Provide the [x, y] coordinate of the cell's center where the given text is located.  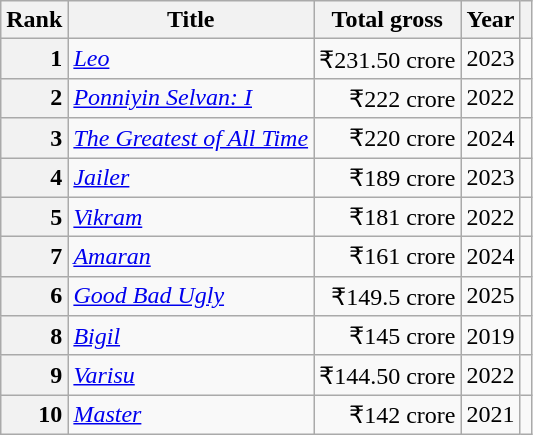
Year [490, 20]
5 [34, 217]
2 [34, 98]
Title [191, 20]
₹142 crore [388, 415]
2021 [490, 415]
2025 [490, 296]
₹149.5 crore [388, 296]
₹189 crore [388, 178]
₹145 crore [388, 336]
Varisu [191, 375]
Jailer [191, 178]
₹181 crore [388, 217]
₹220 crore [388, 138]
1 [34, 59]
Ponniyin Selvan: I [191, 98]
4 [34, 178]
Master [191, 415]
Amaran [191, 257]
Bigil [191, 336]
6 [34, 296]
Total gross [388, 20]
₹144.50 crore [388, 375]
Rank [34, 20]
2019 [490, 336]
₹222 crore [388, 98]
Vikram [191, 217]
The Greatest of All Time [191, 138]
9 [34, 375]
₹161 crore [388, 257]
7 [34, 257]
Good Bad Ugly [191, 296]
10 [34, 415]
Leo [191, 59]
3 [34, 138]
₹231.50 crore [388, 59]
8 [34, 336]
